Pinpoint the cell where the given text exists, returning its [X, Y] midpoint coordinate. 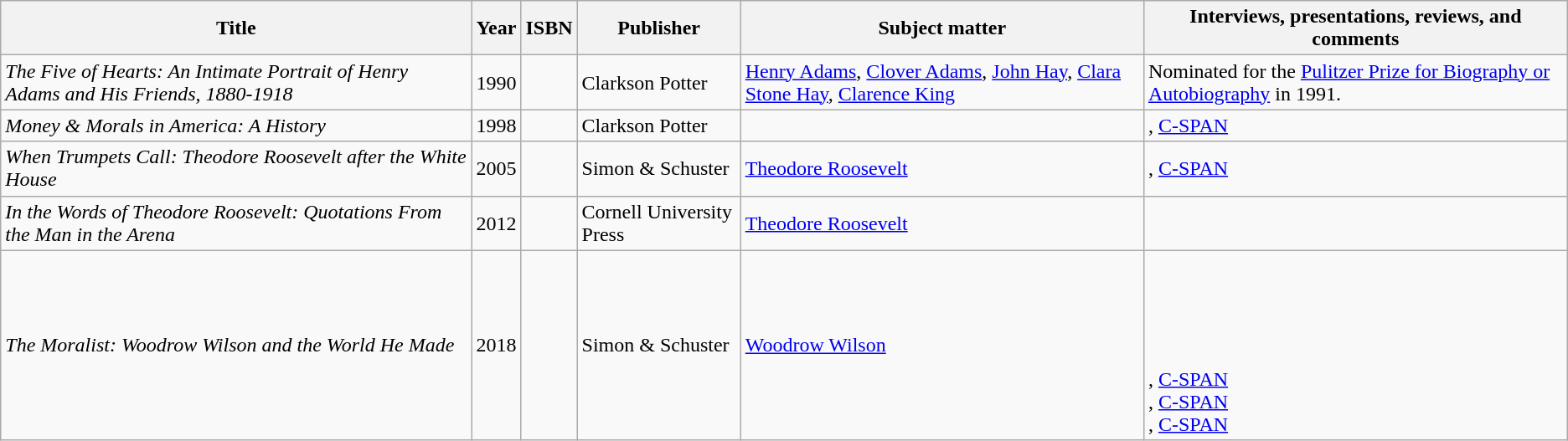
Money & Morals in America: A History [236, 126]
The Five of Hearts: An Intimate Portrait of Henry Adams and His Friends, 1880-1918 [236, 82]
, C-SPAN, C-SPAN, C-SPAN [1355, 345]
Henry Adams, Clover Adams, John Hay, Clara Stone Hay, Clarence King [941, 82]
The Moralist: Woodrow Wilson and the World He Made [236, 345]
ISBN [549, 28]
Year [496, 28]
Cornell University Press [658, 223]
Title [236, 28]
Subject matter [941, 28]
In the Words of Theodore Roosevelt: Quotations From the Man in the Arena [236, 223]
2012 [496, 223]
Publisher [658, 28]
Nominated for the Pulitzer Prize for Biography or Autobiography in 1991. [1355, 82]
1998 [496, 126]
2018 [496, 345]
1990 [496, 82]
Interviews, presentations, reviews, and comments [1355, 28]
2005 [496, 169]
Woodrow Wilson [941, 345]
When Trumpets Call: Theodore Roosevelt after the White House [236, 169]
